Detect which cell encompasses the target text, then output its (X, Y) center coordinate. 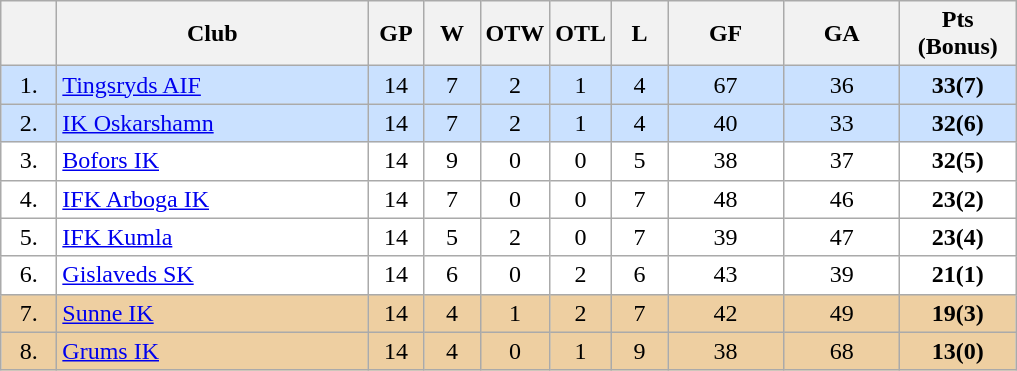
21(1) (958, 275)
GA (842, 34)
GP (396, 34)
8. (29, 351)
32(6) (958, 123)
Tingsryds AIF (212, 85)
67 (726, 85)
37 (842, 161)
68 (842, 351)
4. (29, 199)
OTW (515, 34)
32(5) (958, 161)
36 (842, 85)
Club (212, 34)
33 (842, 123)
49 (842, 313)
7. (29, 313)
Sunne IK (212, 313)
OTL (581, 34)
46 (842, 199)
47 (842, 237)
48 (726, 199)
5. (29, 237)
33(7) (958, 85)
13(0) (958, 351)
40 (726, 123)
GF (726, 34)
42 (726, 313)
19(3) (958, 313)
43 (726, 275)
IFK Arboga IK (212, 199)
1. (29, 85)
23(4) (958, 237)
3. (29, 161)
IK Oskarshamn (212, 123)
Grums IK (212, 351)
L (640, 34)
Bofors IK (212, 161)
2. (29, 123)
Pts (Bonus) (958, 34)
Gislaveds SK (212, 275)
IFK Kumla (212, 237)
W (452, 34)
23(2) (958, 199)
6. (29, 275)
